Determine the (x, y) coordinate at the center of the cell enclosing the given text.  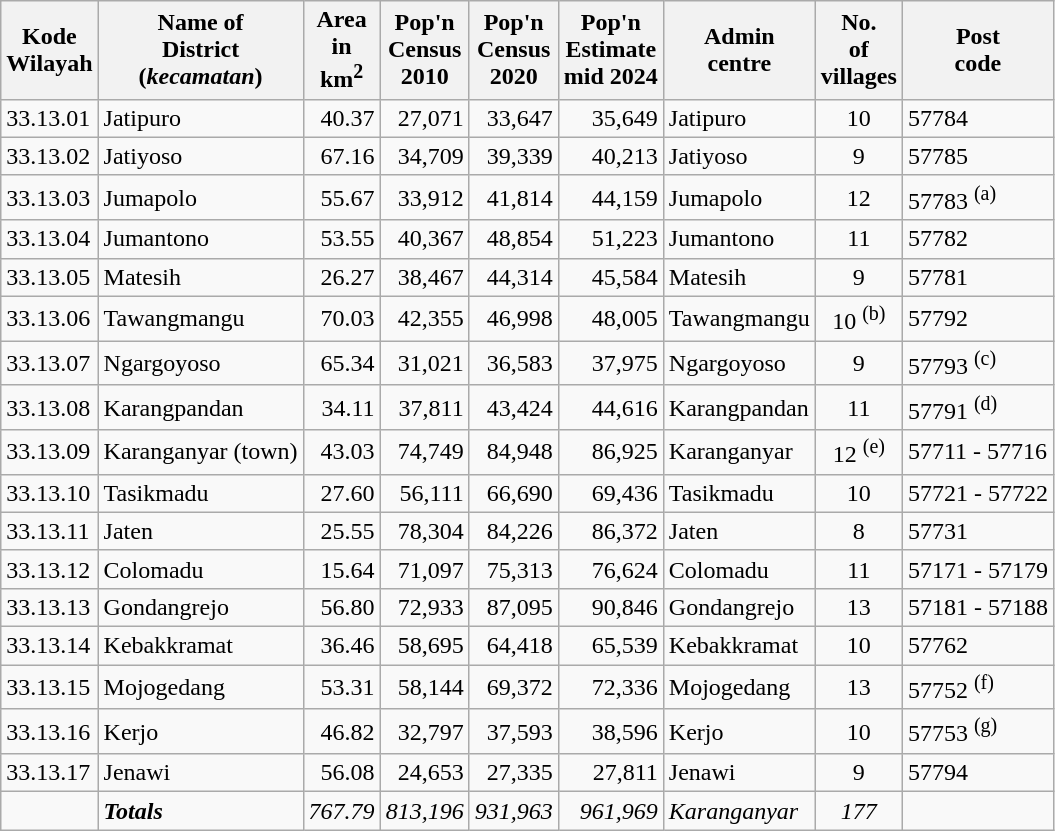
72,933 (424, 608)
39,339 (514, 156)
32,797 (424, 732)
33.13.04 (50, 239)
33.13.10 (50, 493)
26.27 (342, 277)
84,948 (514, 452)
46.82 (342, 732)
33.13.06 (50, 318)
56.80 (342, 608)
31,021 (424, 364)
65.34 (342, 364)
64,418 (514, 646)
43.03 (342, 452)
33.13.17 (50, 773)
931,963 (514, 811)
33.13.12 (50, 569)
42,355 (424, 318)
33.13.03 (50, 198)
76,624 (610, 569)
813,196 (424, 811)
66,690 (514, 493)
57753 (g) (978, 732)
84,226 (514, 531)
56,111 (424, 493)
65,539 (610, 646)
33.13.14 (50, 646)
33.13.05 (50, 277)
33,912 (424, 198)
33.13.08 (50, 408)
12 (e) (858, 452)
41,814 (514, 198)
69,436 (610, 493)
36.46 (342, 646)
37,975 (610, 364)
69,372 (514, 688)
Karanganyar (town) (200, 452)
Pop'nEstimatemid 2024 (610, 50)
57181 - 57188 (978, 608)
34,709 (424, 156)
Totals (200, 811)
86,925 (610, 452)
27,811 (610, 773)
44,159 (610, 198)
33.13.15 (50, 688)
33.13.16 (50, 732)
37,593 (514, 732)
33,647 (514, 118)
71,097 (424, 569)
33.13.02 (50, 156)
57171 - 57179 (978, 569)
37,811 (424, 408)
57783 (a) (978, 198)
57792 (978, 318)
33.13.13 (50, 608)
Postcode (978, 50)
57721 - 57722 (978, 493)
Admincentre (739, 50)
57731 (978, 531)
35,649 (610, 118)
57782 (978, 239)
12 (858, 198)
45,584 (610, 277)
78,304 (424, 531)
40,213 (610, 156)
33.13.11 (50, 531)
48,854 (514, 239)
56.08 (342, 773)
Pop'nCensus2020 (514, 50)
55.67 (342, 198)
44,314 (514, 277)
58,695 (424, 646)
53.31 (342, 688)
33.13.07 (50, 364)
57784 (978, 118)
67.16 (342, 156)
Kode Wilayah (50, 50)
24,653 (424, 773)
57791 (d) (978, 408)
72,336 (610, 688)
10 (b) (858, 318)
57794 (978, 773)
36,583 (514, 364)
27,335 (514, 773)
57762 (978, 646)
40,367 (424, 239)
Pop'nCensus2010 (424, 50)
57793 (c) (978, 364)
43,424 (514, 408)
44,616 (610, 408)
87,095 (514, 608)
15.64 (342, 569)
33.13.09 (50, 452)
57781 (978, 277)
90,846 (610, 608)
767.79 (342, 811)
57785 (978, 156)
75,313 (514, 569)
38,467 (424, 277)
70.03 (342, 318)
27,071 (424, 118)
74,749 (424, 452)
46,998 (514, 318)
25.55 (342, 531)
53.55 (342, 239)
51,223 (610, 239)
33.13.01 (50, 118)
Area inkm2 (342, 50)
57711 - 57716 (978, 452)
Name ofDistrict(kecamatan) (200, 50)
86,372 (610, 531)
961,969 (610, 811)
8 (858, 531)
34.11 (342, 408)
48,005 (610, 318)
38,596 (610, 732)
40.37 (342, 118)
58,144 (424, 688)
177 (858, 811)
57752 (f) (978, 688)
27.60 (342, 493)
No.ofvillages (858, 50)
